Detect which cell encompasses the target text, then output its (X, Y) center coordinate. 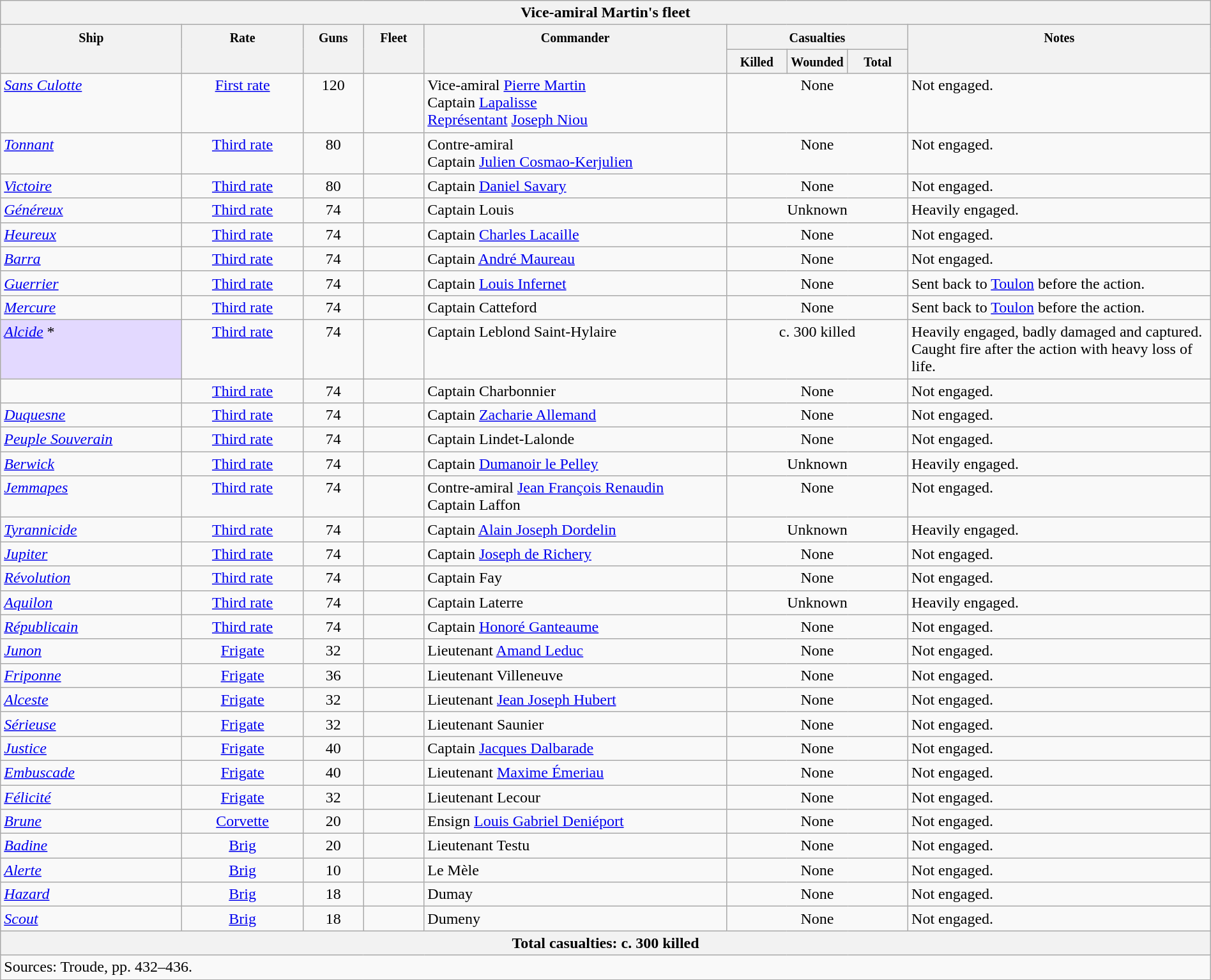
Tyrannicide (91, 530)
Captain Dumanoir le Pelley (575, 464)
Guerrier (91, 283)
Contre-amiral Jean François RenaudinCaptain Laffon (575, 497)
Friponne (91, 675)
Révolution (91, 578)
Barra (91, 259)
Commander (575, 49)
Rate (243, 49)
Duquesne (91, 415)
Alceste (91, 700)
Fleet (393, 49)
Lieutenant Amand Leduc (575, 651)
Lieutenant Lecour (575, 797)
Ship (91, 49)
Captain Charbonnier (575, 390)
Lieutenant Jean Joseph Hubert (575, 700)
Guns (333, 49)
Alerte (91, 870)
Dumay (575, 894)
Brune (91, 822)
Mercure (91, 307)
Total casualties: c. 300 killed (605, 943)
Ensign Louis Gabriel Deniéport (575, 822)
Le Mèle (575, 870)
Heavily engaged, badly damaged and captured. Caught fire after the action with heavy loss of life. (1060, 349)
Heureux (91, 234)
Casualties (817, 37)
Captain Honoré Ganteaume (575, 627)
Captain Alain Joseph Dordelin (575, 530)
Sérieuse (91, 724)
Sans Culotte (91, 103)
Captain Louis Infernet (575, 283)
Wounded (818, 61)
Captain André Maureau (575, 259)
Captain Louis (575, 210)
Captain Daniel Savary (575, 186)
First rate (243, 103)
Captain Fay (575, 578)
Captain Laterre (575, 602)
Captain Zacharie Allemand (575, 415)
Tonnant (91, 153)
Sources: Troude, pp. 432–436. (605, 967)
Justice (91, 748)
Dumeny (575, 919)
Captain Jacques Dalbarade (575, 748)
10 (333, 870)
Victoire (91, 186)
Lieutenant Maxime Émeriau (575, 772)
Généreux (91, 210)
Embuscade (91, 772)
Berwick (91, 464)
Félicité (91, 797)
Lieutenant Villeneuve (575, 675)
Captain Charles Lacaille (575, 234)
Aquilon (91, 602)
Alcide * (91, 349)
Captain Leblond Saint-Hylaire (575, 349)
Captain Catteford (575, 307)
c. 300 killed (817, 349)
120 (333, 103)
Peuple Souverain (91, 440)
Captain Joseph de Richery (575, 554)
Hazard (91, 894)
Vice-amiral Martin's fleet (605, 13)
Scout (91, 919)
Badine (91, 846)
Jupiter (91, 554)
Jemmapes (91, 497)
Vice-amiral Pierre MartinCaptain LapalisseReprésentant Joseph Niou (575, 103)
Killed (756, 61)
Contre-amiral Captain Julien Cosmao-Kerjulien (575, 153)
36 (333, 675)
Lieutenant Testu (575, 846)
Notes (1060, 49)
Junon (91, 651)
Corvette (243, 822)
Total (878, 61)
Lieutenant Saunier (575, 724)
Républicain (91, 627)
Captain Lindet-Lalonde (575, 440)
